Search for the cell housing the specified text and yield its (X, Y) center coordinate. 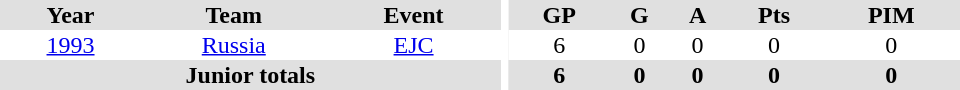
Junior totals (250, 75)
Russia (234, 45)
Year (70, 15)
G (639, 15)
PIM (892, 15)
GP (559, 15)
Event (413, 15)
Team (234, 15)
EJC (413, 45)
1993 (70, 45)
A (697, 15)
Pts (774, 15)
